Provide the [X, Y] coordinate of the cell's center where the given text is located.  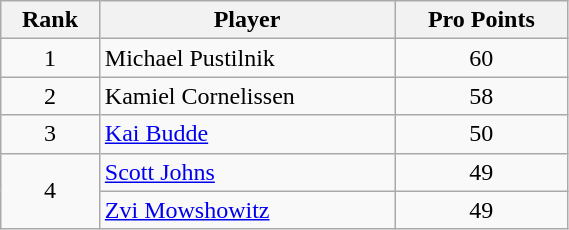
Kamiel Cornelissen [246, 96]
Kai Budde [246, 134]
Player [246, 20]
4 [50, 191]
Michael Pustilnik [246, 58]
50 [482, 134]
Rank [50, 20]
3 [50, 134]
60 [482, 58]
1 [50, 58]
Zvi Mowshowitz [246, 210]
Pro Points [482, 20]
Scott Johns [246, 172]
58 [482, 96]
2 [50, 96]
